Find where the given text appears and provide that cell's center as [X, Y] coordinate. 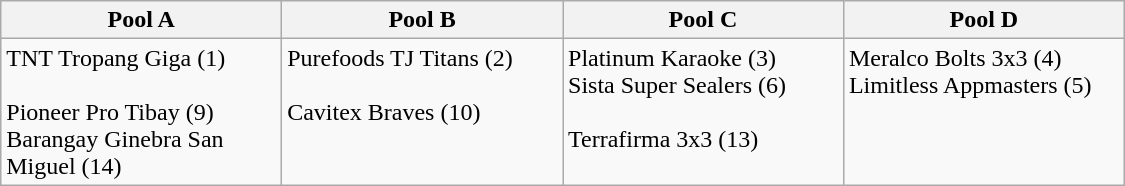
Platinum Karaoke (3) Sista Super Sealers (6) Terrafirma 3x3 (13) [702, 112]
Pool D [984, 20]
Purefoods TJ Titans (2) Cavitex Braves (10) [422, 112]
Pool A [142, 20]
Meralco Bolts 3x3 (4) Limitless Appmasters (5) [984, 112]
Pool B [422, 20]
Pool C [702, 20]
TNT Tropang Giga (1) Pioneer Pro Tibay (9) Barangay Ginebra San Miguel (14) [142, 112]
